Determine the (x, y) coordinate at the center of the cell enclosing the given text.  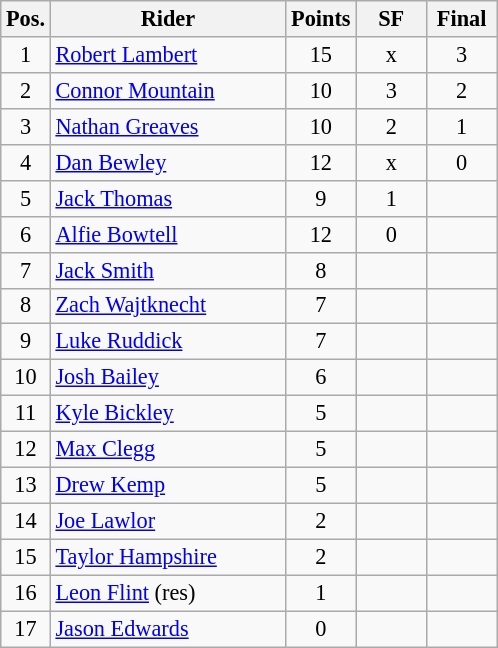
Robert Lambert (168, 55)
Jason Edwards (168, 629)
Rider (168, 19)
Connor Mountain (168, 90)
4 (26, 162)
Max Clegg (168, 450)
Dan Bewley (168, 162)
13 (26, 485)
Leon Flint (res) (168, 593)
Drew Kemp (168, 485)
11 (26, 414)
Final (461, 19)
Kyle Bickley (168, 414)
Luke Ruddick (168, 342)
SF (391, 19)
17 (26, 629)
Josh Bailey (168, 378)
Zach Wajtknecht (168, 306)
Jack Smith (168, 270)
Joe Lawlor (168, 521)
14 (26, 521)
16 (26, 593)
Jack Thomas (168, 198)
Points (321, 19)
Taylor Hampshire (168, 557)
Alfie Bowtell (168, 234)
Pos. (26, 19)
Nathan Greaves (168, 126)
